Extract the (X, Y) coordinate from the center of the cell holding the provided text.  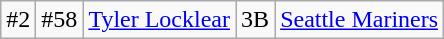
Tyler Locklear (160, 20)
3B (256, 20)
#2 (18, 20)
Seattle Mariners (360, 20)
#58 (60, 20)
